Pinpoint the cell where the given text exists, returning its [x, y] midpoint coordinate. 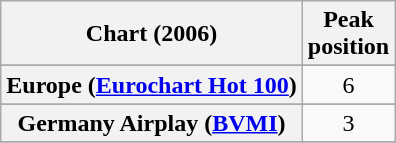
Germany Airplay (BVMI) [152, 123]
6 [348, 85]
Peakposition [348, 34]
Chart (2006) [152, 34]
Europe (Eurochart Hot 100) [152, 85]
3 [348, 123]
